Detect which cell encompasses the target text, then output its (X, Y) center coordinate. 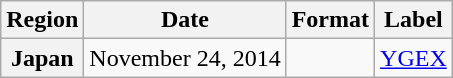
YGEX (414, 58)
Format (330, 20)
Japan (42, 58)
Label (414, 20)
Date (185, 20)
Region (42, 20)
November 24, 2014 (185, 58)
